Return [x, y] of the center of cell containing provided text 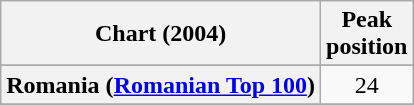
Romania (Romanian Top 100) [161, 85]
Chart (2004) [161, 34]
24 [367, 85]
Peakposition [367, 34]
